From the cell containing the given text, extract its center point as [X, Y] coordinate. 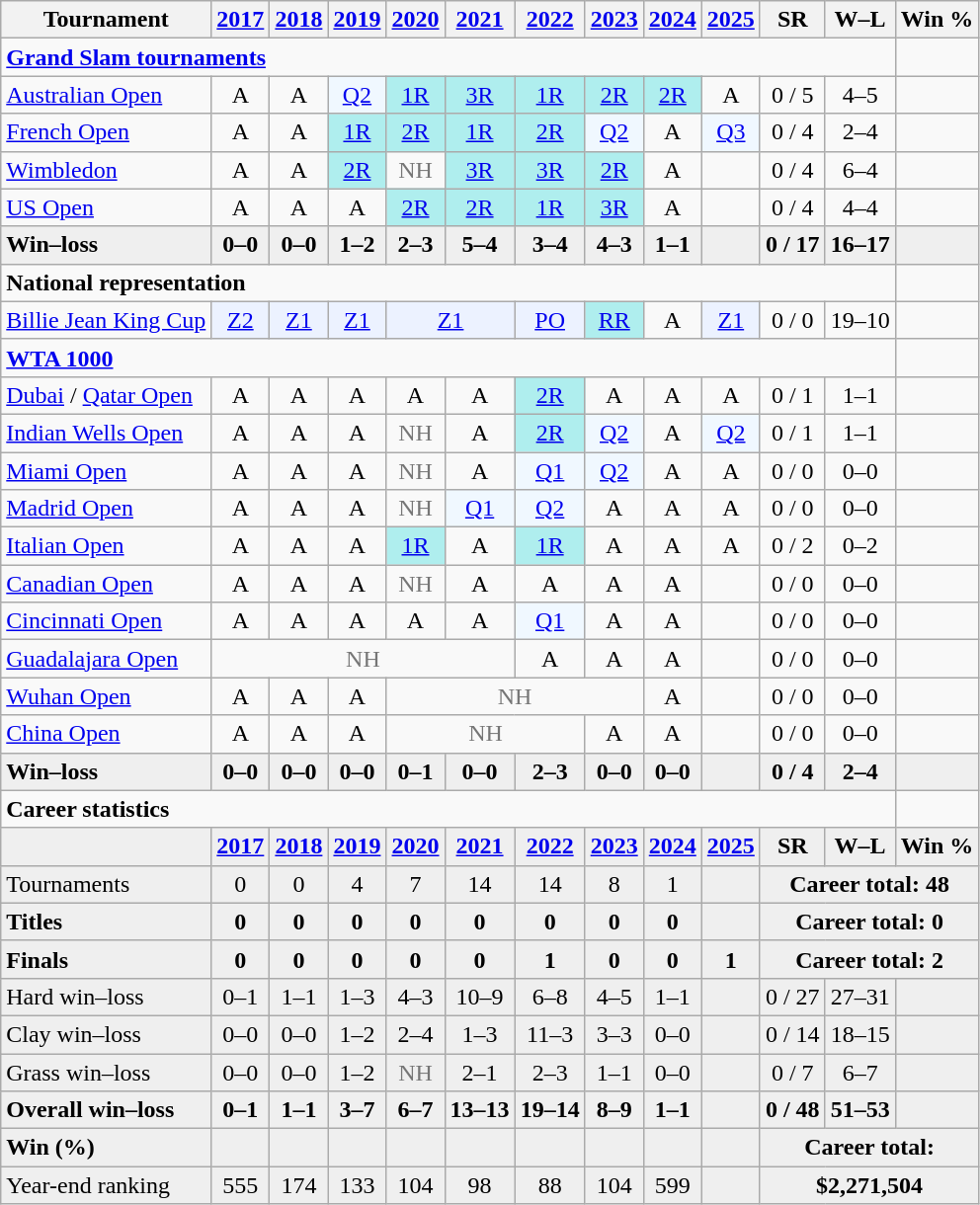
4–4 [859, 207]
Career statistics [449, 809]
Canadian Open [107, 584]
WTA 1000 [449, 358]
Guadalajara Open [107, 659]
Overall win–loss [107, 1110]
PO [549, 320]
0 / 14 [792, 1034]
18–15 [859, 1034]
Italian Open [107, 546]
0–2 [859, 546]
3–7 [358, 1110]
11–3 [549, 1034]
Career total: 0 [869, 922]
Win (%) [107, 1148]
19–14 [549, 1110]
Australian Open [107, 95]
Cincinnati Open [107, 621]
Hard win–loss [107, 997]
7 [415, 884]
0 / 17 [792, 245]
0 / 48 [792, 1110]
27–31 [859, 997]
0 / 27 [792, 997]
3–3 [614, 1034]
98 [480, 1185]
French Open [107, 132]
555 [241, 1185]
Billie Jean King Cup [107, 320]
Career total: [869, 1148]
Wuhan Open [107, 696]
US Open [107, 207]
Clay win–loss [107, 1034]
Finals [107, 959]
Wimbledon [107, 170]
0 / 2 [792, 546]
Tournament [107, 20]
19–10 [859, 320]
8–9 [614, 1110]
$2,271,504 [869, 1185]
88 [549, 1185]
Miami Open [107, 471]
Career total: 48 [869, 884]
Indian Wells Open [107, 433]
10–9 [480, 997]
Year-end ranking [107, 1185]
RR [614, 320]
3–4 [549, 245]
0 / 7 [792, 1072]
Madrid Open [107, 509]
8 [614, 884]
4 [358, 884]
6–8 [549, 997]
0 / 5 [792, 95]
Z2 [241, 320]
Titles [107, 922]
5–4 [480, 245]
2–1 [480, 1072]
Q3 [731, 132]
16–17 [859, 245]
6–4 [859, 170]
Career total: 2 [869, 959]
51–53 [859, 1110]
China Open [107, 734]
Dubai / Qatar Open [107, 395]
13–13 [480, 1110]
599 [672, 1185]
174 [298, 1185]
National representation [449, 282]
Grass win–loss [107, 1072]
133 [358, 1185]
Grand Slam tournaments [449, 57]
Tournaments [107, 884]
